Identify which cell holds the provided text, then report its (x, y) central coordinate. 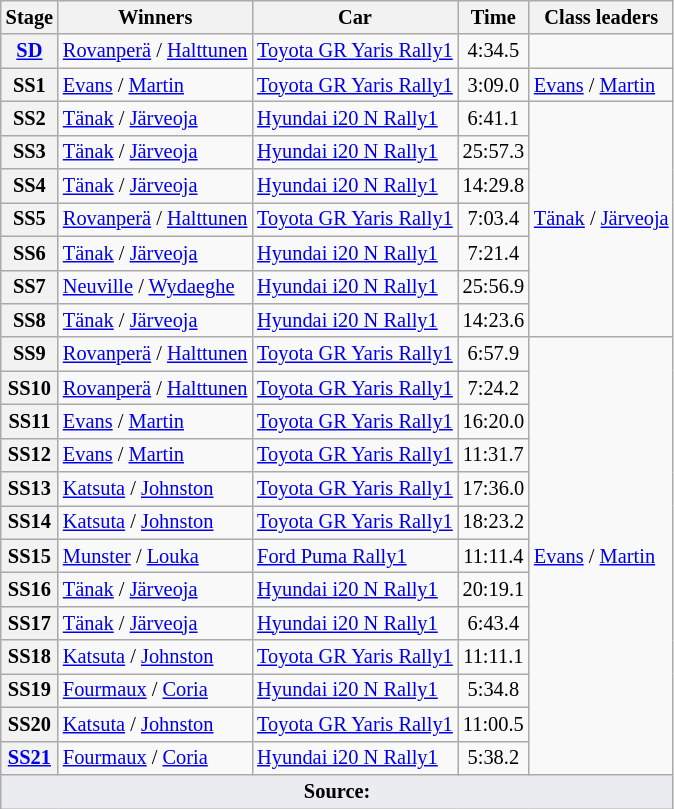
SS12 (30, 455)
SS21 (30, 758)
18:23.2 (494, 522)
11:00.5 (494, 724)
25:57.3 (494, 152)
17:36.0 (494, 489)
SS11 (30, 421)
25:56.9 (494, 287)
5:34.8 (494, 690)
11:31.7 (494, 455)
SS16 (30, 589)
16:20.0 (494, 421)
SS1 (30, 85)
SS20 (30, 724)
SS9 (30, 354)
4:34.5 (494, 51)
SS5 (30, 219)
Munster / Louka (155, 556)
Stage (30, 17)
Car (354, 17)
Neuville / Wydaeghe (155, 287)
5:38.2 (494, 758)
SS19 (30, 690)
20:19.1 (494, 589)
3:09.0 (494, 85)
SS13 (30, 489)
SS8 (30, 320)
SS6 (30, 253)
Winners (155, 17)
11:11.4 (494, 556)
SS3 (30, 152)
SS7 (30, 287)
SS18 (30, 657)
6:43.4 (494, 623)
6:41.1 (494, 118)
11:11.1 (494, 657)
SS17 (30, 623)
7:21.4 (494, 253)
Time (494, 17)
Source: (338, 791)
7:24.2 (494, 388)
SS4 (30, 186)
SS15 (30, 556)
SD (30, 51)
Class leaders (601, 17)
7:03.4 (494, 219)
14:23.6 (494, 320)
Ford Puma Rally1 (354, 556)
SS2 (30, 118)
6:57.9 (494, 354)
SS14 (30, 522)
14:29.8 (494, 186)
SS10 (30, 388)
